Return (x, y) of the center of cell containing provided text 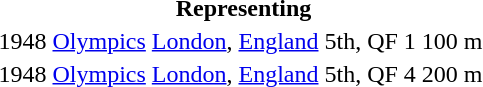
Olympics (99, 41)
London, England (235, 41)
5th, QF 1 (370, 41)
